Identify which cell holds the provided text, then report its (X, Y) central coordinate. 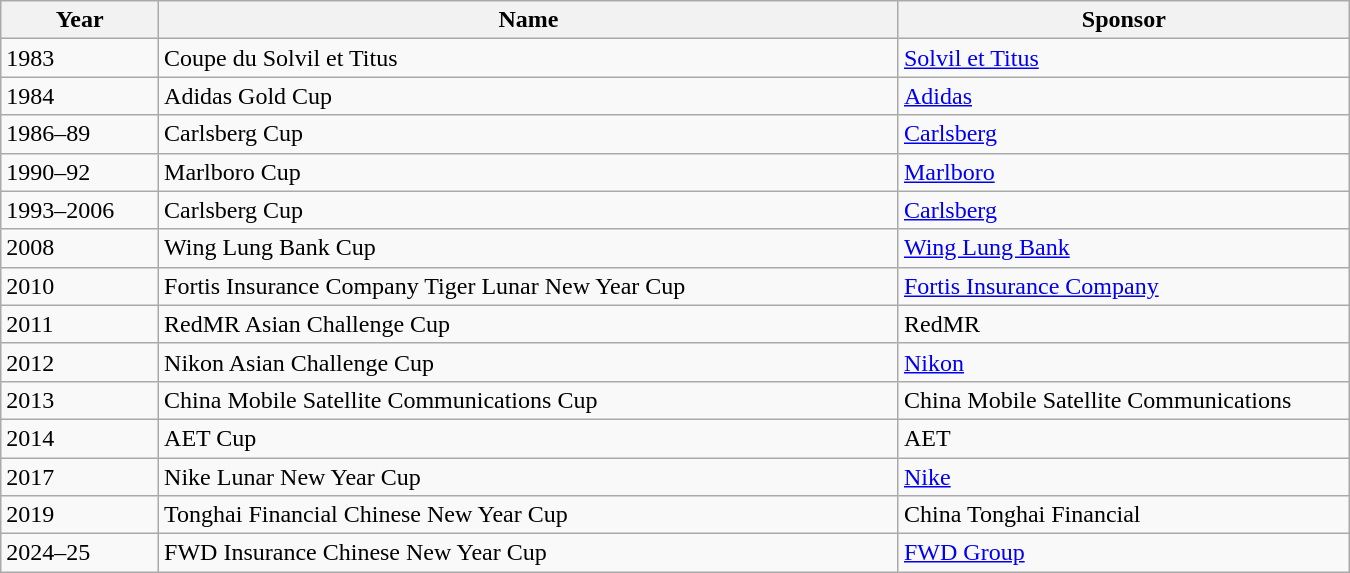
FWD Group (1124, 553)
Nike (1124, 477)
2011 (80, 324)
AET Cup (529, 438)
Marlboro Cup (529, 172)
Tonghai Financial Chinese New Year Cup (529, 515)
Name (529, 20)
RedMR (1124, 324)
2012 (80, 362)
1984 (80, 96)
2024–25 (80, 553)
FWD Insurance Chinese New Year Cup (529, 553)
1983 (80, 58)
1990–92 (80, 172)
Sponsor (1124, 20)
Nikon (1124, 362)
Fortis Insurance Company Tiger Lunar New Year Cup (529, 286)
Nikon Asian Challenge Cup (529, 362)
China Tonghai Financial (1124, 515)
1986–89 (80, 134)
Coupe du Solvil et Titus (529, 58)
Year (80, 20)
1993–2006 (80, 210)
Adidas (1124, 96)
Adidas Gold Cup (529, 96)
2017 (80, 477)
2010 (80, 286)
Wing Lung Bank Cup (529, 248)
RedMR Asian Challenge Cup (529, 324)
Wing Lung Bank (1124, 248)
Nike Lunar New Year Cup (529, 477)
China Mobile Satellite Communications (1124, 400)
2013 (80, 400)
2019 (80, 515)
Marlboro (1124, 172)
2014 (80, 438)
Solvil et Titus (1124, 58)
China Mobile Satellite Communications Cup (529, 400)
AET (1124, 438)
Fortis Insurance Company (1124, 286)
2008 (80, 248)
